Provide the (x, y) coordinate of the cell's center where the given text is located.  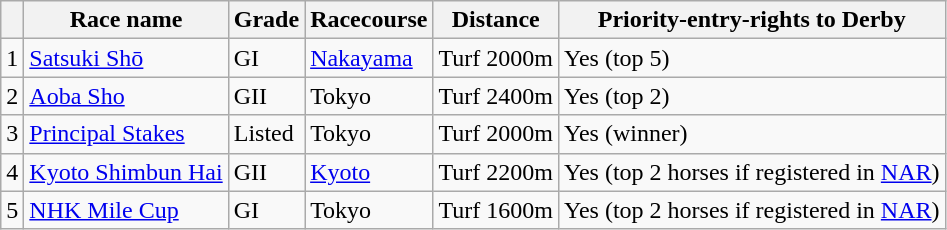
Grade (266, 20)
Kyoto Shimbun Hai (126, 172)
Yes (winner) (752, 134)
4 (12, 172)
Nakayama (369, 58)
1 (12, 58)
NHK Mile Cup (126, 210)
Kyoto (369, 172)
Distance (496, 20)
Yes (top 5) (752, 58)
Principal Stakes (126, 134)
Yes (top 2) (752, 96)
Turf 2400m (496, 96)
Satsuki Shō (126, 58)
Priority-entry-rights to Derby (752, 20)
5 (12, 210)
Racecourse (369, 20)
Listed (266, 134)
2 (12, 96)
Turf 1600m (496, 210)
Turf 2200m (496, 172)
Race name (126, 20)
Aoba Sho (126, 96)
3 (12, 134)
